Locate the cell with the specified text and output its (X, Y) center coordinate. 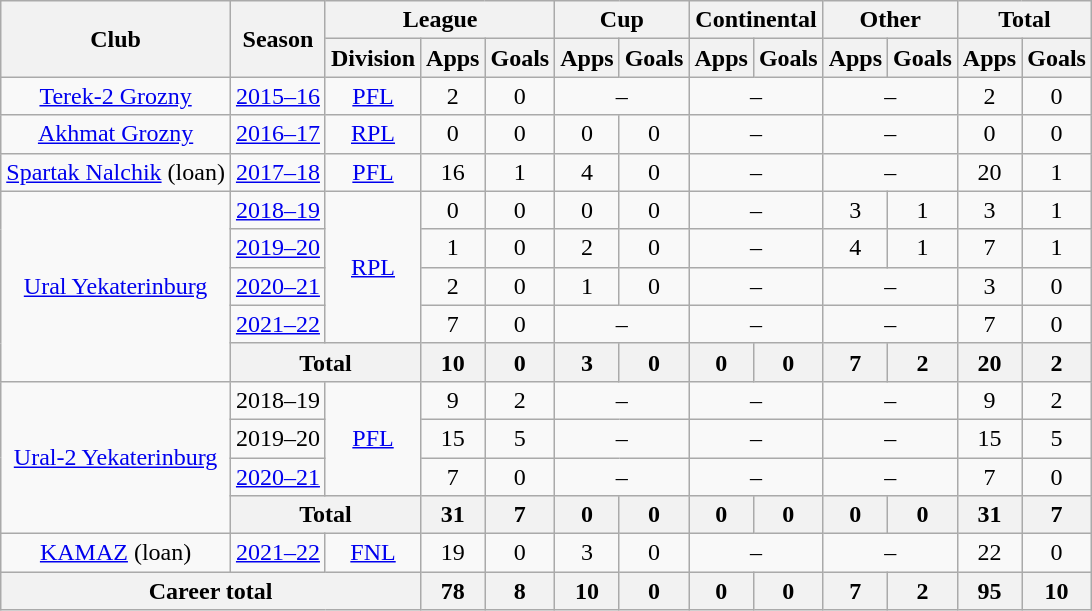
Other (890, 20)
Cup (622, 20)
KAMAZ (loan) (116, 553)
FNL (372, 553)
Akhmat Grozny (116, 134)
2015–16 (278, 96)
Continental (756, 20)
Career total (211, 591)
Ural Yekaterinburg (116, 286)
Ural-2 Yekaterinburg (116, 457)
16 (453, 172)
8 (520, 591)
2016–17 (278, 134)
Spartak Nalchik (loan) (116, 172)
95 (989, 591)
Season (278, 39)
2017–18 (278, 172)
Terek-2 Grozny (116, 96)
Division (372, 58)
22 (989, 553)
78 (453, 591)
Club (116, 39)
19 (453, 553)
League (440, 20)
